Extract the [X, Y] coordinate from the center of the cell holding the provided text.  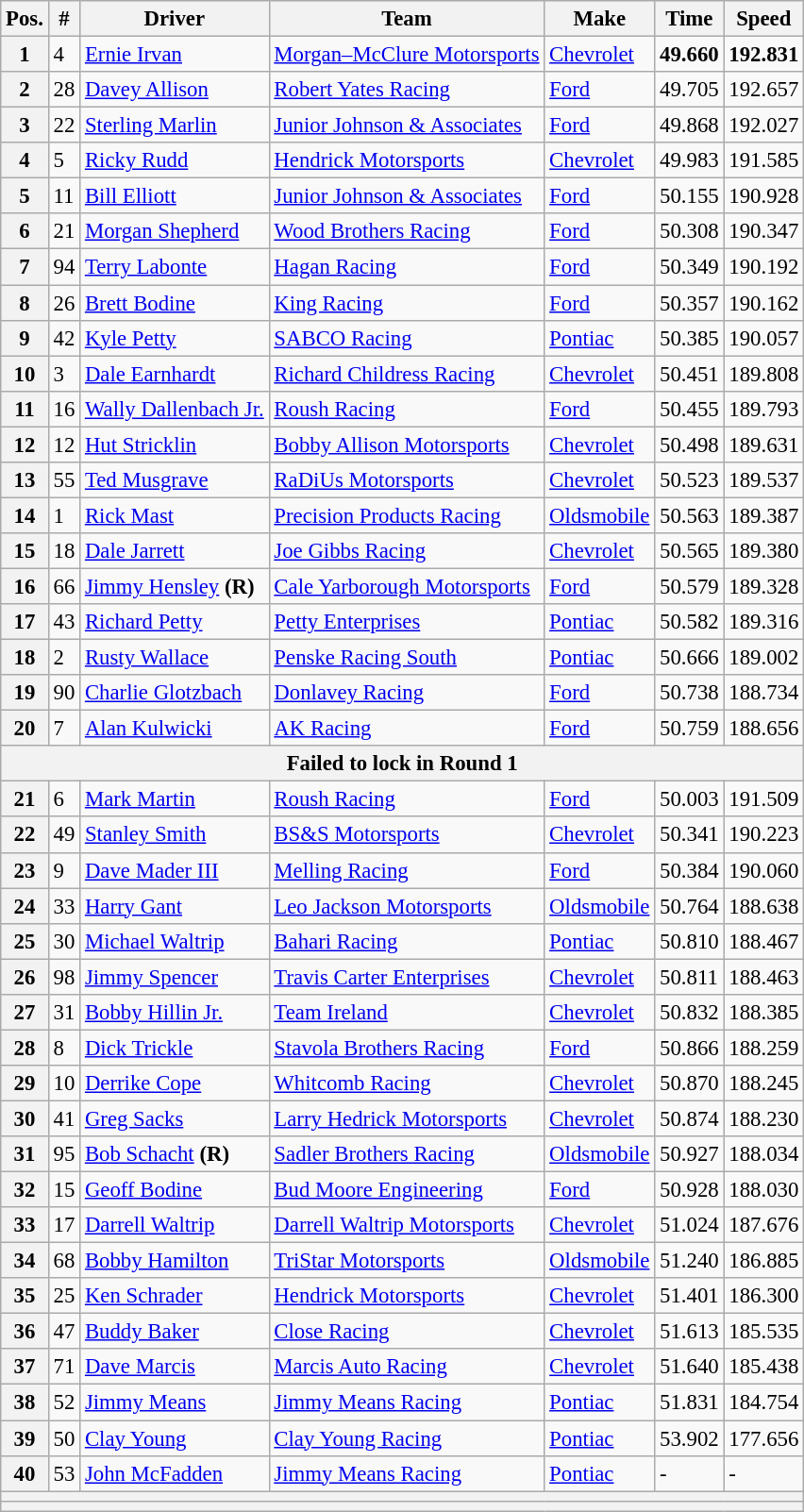
Leo Jackson Motorsports [407, 906]
37 [25, 1368]
Davey Allison [175, 90]
36 [25, 1332]
Charlie Glotzbach [175, 693]
41 [64, 1118]
TriStar Motorsports [407, 1261]
50.498 [689, 445]
188.467 [764, 941]
Terry Labonte [175, 267]
51.024 [689, 1225]
189.328 [764, 586]
Wood Brothers Racing [407, 231]
190.057 [764, 338]
50.523 [689, 480]
50.349 [689, 267]
52 [64, 1403]
189.002 [764, 658]
191.509 [764, 799]
Greg Sacks [175, 1118]
20 [25, 729]
50.384 [689, 870]
RaDiUs Motorsports [407, 480]
Bobby Allison Motorsports [407, 445]
50.565 [689, 551]
190.192 [764, 267]
Robert Yates Racing [407, 90]
Penske Racing South [407, 658]
39 [25, 1438]
50.666 [689, 658]
Donlavey Racing [407, 693]
Bahari Racing [407, 941]
Brett Bodine [175, 303]
Bud Moore Engineering [407, 1190]
Bobby Hamilton [175, 1261]
186.885 [764, 1261]
Bobby Hillin Jr. [175, 1013]
50.451 [689, 374]
Stanley Smith [175, 835]
Hagan Racing [407, 267]
Dave Marcis [175, 1368]
35 [25, 1296]
32 [25, 1190]
188.245 [764, 1084]
Bob Schacht (R) [175, 1154]
188.734 [764, 693]
Driver [175, 19]
190.223 [764, 835]
John McFadden [175, 1473]
Ricky Rudd [175, 160]
66 [64, 586]
50.832 [689, 1013]
Failed to lock in Round 1 [402, 764]
50 [64, 1438]
51.613 [689, 1332]
Ted Musgrave [175, 480]
188.259 [764, 1048]
50.874 [689, 1118]
188.034 [764, 1154]
177.656 [764, 1438]
Speed [764, 19]
188.030 [764, 1190]
Dale Jarrett [175, 551]
192.657 [764, 90]
Whitcomb Racing [407, 1084]
Pos. [25, 19]
192.831 [764, 55]
AK Racing [407, 729]
50.870 [689, 1084]
50.563 [689, 515]
Marcis Auto Racing [407, 1368]
50.003 [689, 799]
190.347 [764, 231]
90 [64, 693]
Stavola Brothers Racing [407, 1048]
BS&S Motorsports [407, 835]
190.060 [764, 870]
189.387 [764, 515]
Team [407, 19]
50.341 [689, 835]
50.579 [689, 586]
Buddy Baker [175, 1332]
50.455 [689, 409]
Jimmy Hensley (R) [175, 586]
Wally Dallenbach Jr. [175, 409]
Kyle Petty [175, 338]
184.754 [764, 1403]
Time [689, 19]
29 [25, 1084]
47 [64, 1332]
Alan Kulwicki [175, 729]
14 [25, 515]
Close Racing [407, 1332]
43 [64, 622]
186.300 [764, 1296]
Darrell Waltrip [175, 1225]
50.155 [689, 196]
Richard Petty [175, 622]
98 [64, 977]
191.585 [764, 160]
Dale Earnhardt [175, 374]
Cale Yarborough Motorsports [407, 586]
189.380 [764, 551]
189.793 [764, 409]
185.535 [764, 1332]
50.385 [689, 338]
Ernie Irvan [175, 55]
189.808 [764, 374]
40 [25, 1473]
188.385 [764, 1013]
Make [600, 19]
49.983 [689, 160]
55 [64, 480]
49.868 [689, 126]
50.759 [689, 729]
Morgan Shepherd [175, 231]
71 [64, 1368]
Joe Gibbs Racing [407, 551]
188.638 [764, 906]
Morgan–McClure Motorsports [407, 55]
188.656 [764, 729]
185.438 [764, 1368]
Michael Waltrip [175, 941]
50.582 [689, 622]
Melling Racing [407, 870]
192.027 [764, 126]
188.230 [764, 1118]
42 [64, 338]
# [64, 19]
24 [25, 906]
189.316 [764, 622]
68 [64, 1261]
34 [25, 1261]
49.705 [689, 90]
53.902 [689, 1438]
Rusty Wallace [175, 658]
51.831 [689, 1403]
Jimmy Means [175, 1403]
190.928 [764, 196]
50.810 [689, 941]
13 [25, 480]
Derrike Cope [175, 1084]
Geoff Bodine [175, 1190]
50.357 [689, 303]
50.811 [689, 977]
Team Ireland [407, 1013]
Hut Stricklin [175, 445]
50.866 [689, 1048]
53 [64, 1473]
27 [25, 1013]
Clay Young Racing [407, 1438]
189.631 [764, 445]
Precision Products Racing [407, 515]
188.463 [764, 977]
Sterling Marlin [175, 126]
Rick Mast [175, 515]
50.764 [689, 906]
94 [64, 267]
19 [25, 693]
Larry Hedrick Motorsports [407, 1118]
187.676 [764, 1225]
51.240 [689, 1261]
50.308 [689, 231]
Ken Schrader [175, 1296]
49.660 [689, 55]
50.738 [689, 693]
Darrell Waltrip Motorsports [407, 1225]
Travis Carter Enterprises [407, 977]
190.162 [764, 303]
Jimmy Spencer [175, 977]
SABCO Racing [407, 338]
189.537 [764, 480]
Mark Martin [175, 799]
50.928 [689, 1190]
23 [25, 870]
51.401 [689, 1296]
Clay Young [175, 1438]
50.927 [689, 1154]
Harry Gant [175, 906]
Richard Childress Racing [407, 374]
Dave Mader III [175, 870]
49 [64, 835]
Petty Enterprises [407, 622]
King Racing [407, 303]
Bill Elliott [175, 196]
Sadler Brothers Racing [407, 1154]
Dick Trickle [175, 1048]
51.640 [689, 1368]
95 [64, 1154]
38 [25, 1403]
